Output the (X, Y) coordinate of the center of the cell containing the given text.  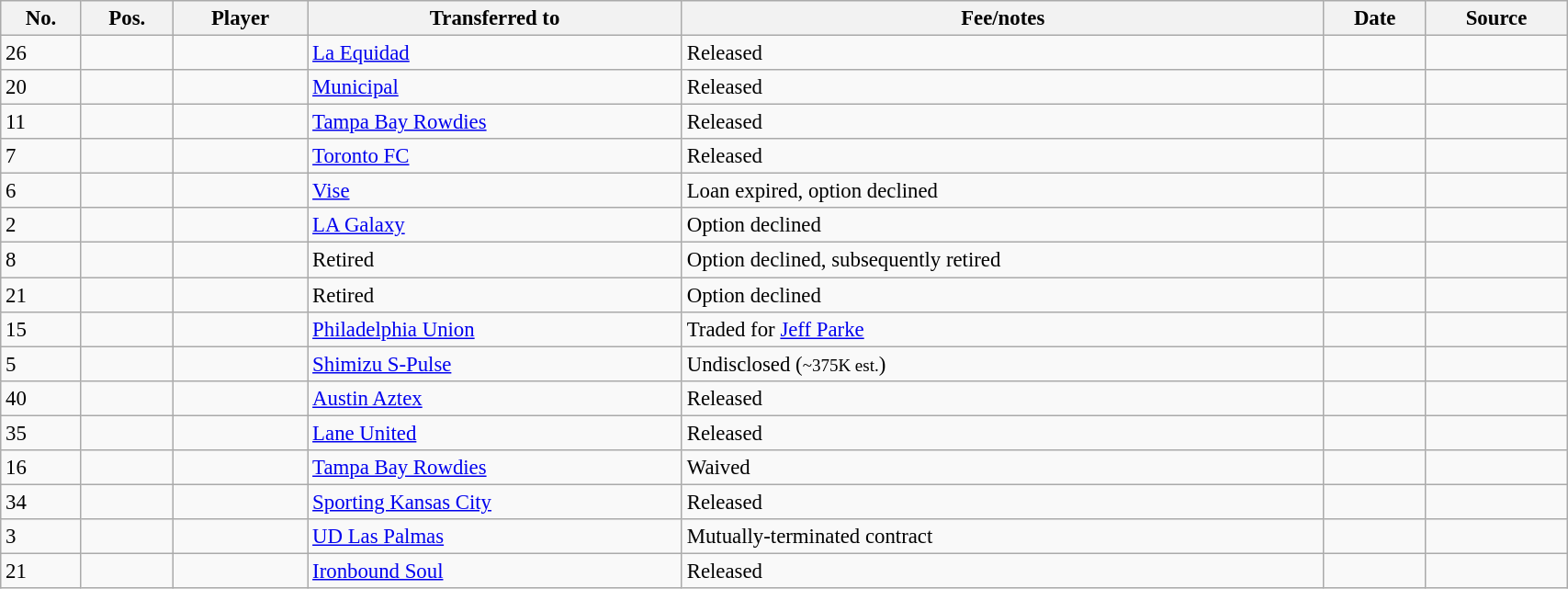
5 (41, 364)
Pos. (127, 18)
8 (41, 260)
16 (41, 468)
Source (1495, 18)
11 (41, 122)
Option declined, subsequently retired (1003, 260)
Player (240, 18)
Loan expired, option declined (1003, 191)
Sporting Kansas City (495, 502)
La Equidad (495, 53)
Mutually-terminated contract (1003, 537)
6 (41, 191)
Philadelphia Union (495, 329)
Undisclosed (~375K est.) (1003, 364)
Transferred to (495, 18)
40 (41, 398)
26 (41, 53)
3 (41, 537)
Fee/notes (1003, 18)
15 (41, 329)
Municipal (495, 87)
Waived (1003, 468)
2 (41, 225)
34 (41, 502)
No. (41, 18)
Vise (495, 191)
Date (1374, 18)
Traded for Jeff Parke (1003, 329)
20 (41, 87)
Lane United (495, 433)
Ironbound Soul (495, 571)
35 (41, 433)
Austin Aztex (495, 398)
Toronto FC (495, 156)
UD Las Palmas (495, 537)
7 (41, 156)
Shimizu S-Pulse (495, 364)
LA Galaxy (495, 225)
